Scan for the cell matching the given text and deliver its (x, y) coordinate at center. 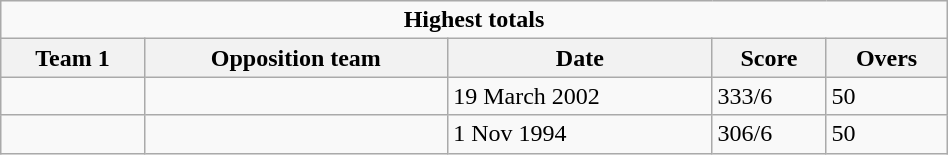
1 Nov 1994 (580, 134)
Team 1 (72, 58)
333/6 (769, 96)
Date (580, 58)
Highest totals (474, 20)
Overs (886, 58)
306/6 (769, 134)
19 March 2002 (580, 96)
Score (769, 58)
Opposition team (296, 58)
